Return the [x, y] coordinate for the center point of the cell that contains the specified text.  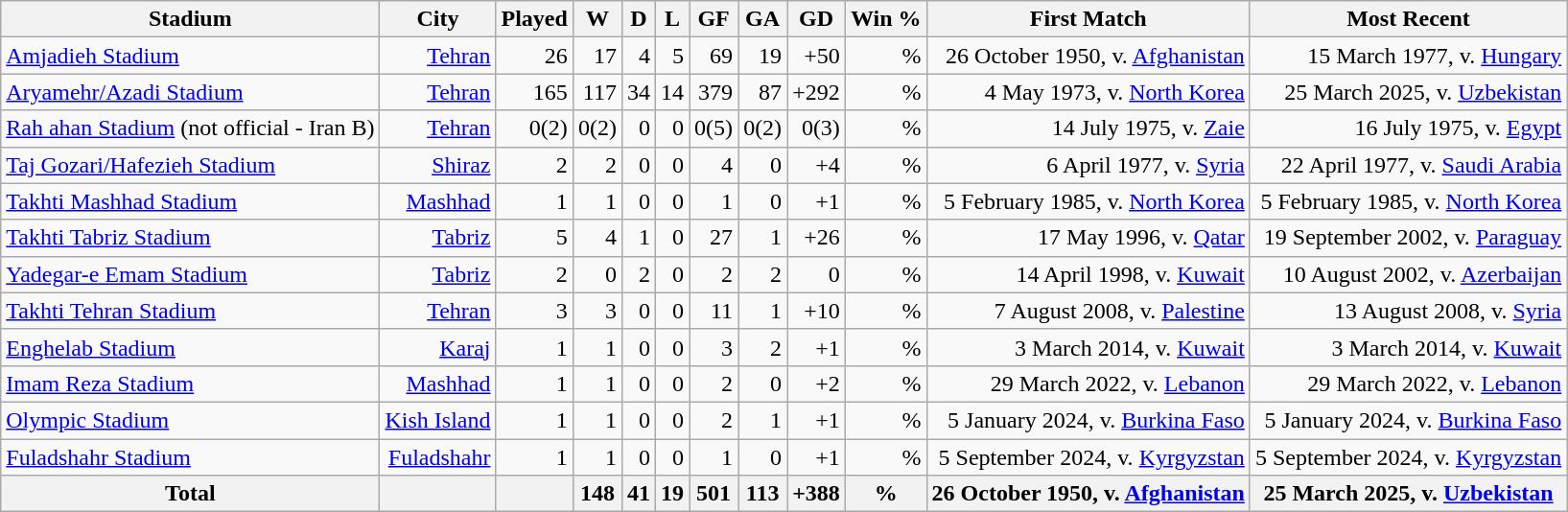
16 July 1975, v. Egypt [1408, 128]
Takhti Tehran Stadium [190, 311]
19 September 2002, v. Paraguay [1408, 238]
0(3) [817, 128]
26 [534, 56]
+50 [817, 56]
+292 [817, 92]
Amjadieh Stadium [190, 56]
GF [714, 19]
Win % [886, 19]
Aryamehr/Azadi Stadium [190, 92]
First Match [1088, 19]
W [597, 19]
69 [714, 56]
117 [597, 92]
D [639, 19]
501 [714, 494]
7 August 2008, v. Palestine [1088, 311]
Yadegar-e Emam Stadium [190, 274]
Fuladshahr [437, 457]
34 [639, 92]
Shiraz [437, 165]
Enghelab Stadium [190, 347]
Takhti Mashhad Stadium [190, 201]
Stadium [190, 19]
Kish Island [437, 420]
+26 [817, 238]
Taj Gozari/Hafezieh Stadium [190, 165]
6 April 1977, v. Syria [1088, 165]
17 [597, 56]
Fuladshahr Stadium [190, 457]
GA [763, 19]
4 May 1973, v. North Korea [1088, 92]
10 August 2002, v. Azerbaijan [1408, 274]
+4 [817, 165]
17 May 1996, v. Qatar [1088, 238]
0(5) [714, 128]
379 [714, 92]
City [437, 19]
27 [714, 238]
L [671, 19]
87 [763, 92]
13 August 2008, v. Syria [1408, 311]
+388 [817, 494]
GD [817, 19]
Rah ahan Stadium (not official - Iran B) [190, 128]
Olympic Stadium [190, 420]
165 [534, 92]
14 July 1975, v. Zaie [1088, 128]
+2 [817, 384]
113 [763, 494]
15 March 1977, v. Hungary [1408, 56]
14 [671, 92]
148 [597, 494]
Imam Reza Stadium [190, 384]
Played [534, 19]
Most Recent [1408, 19]
Total [190, 494]
Takhti Tabriz Stadium [190, 238]
14 April 1998, v. Kuwait [1088, 274]
Karaj [437, 347]
+10 [817, 311]
11 [714, 311]
41 [639, 494]
22 April 1977, v. Saudi Arabia [1408, 165]
